Pinpoint the cell where the given text exists, returning its (X, Y) midpoint coordinate. 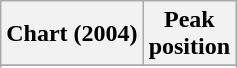
Peakposition (189, 34)
Chart (2004) (72, 34)
